Capture the cell that displays the provided text and extract its (X, Y) central coordinate. 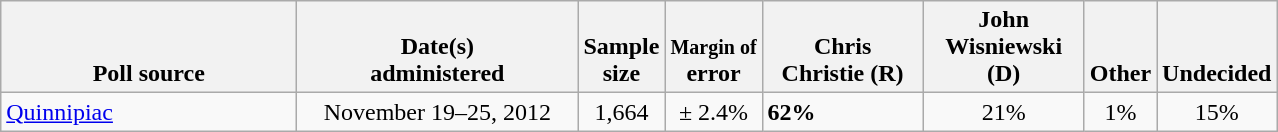
ChrisChristie (R) (842, 47)
62% (842, 112)
± 2.4% (714, 112)
Margin oferror (714, 47)
1% (1120, 112)
November 19–25, 2012 (438, 112)
Other (1120, 47)
15% (1217, 112)
Samplesize (622, 47)
Quinnipiac (149, 112)
Date(s)administered (438, 47)
21% (1004, 112)
JohnWisniewski (D) (1004, 47)
Poll source (149, 47)
1,664 (622, 112)
Undecided (1217, 47)
